Find where the given text appears and provide that cell's center as [x, y] coordinate. 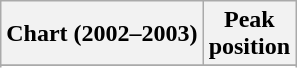
Chart (2002–2003) [102, 34]
Peakposition [249, 34]
